Pinpoint the cell where the given text exists, returning its [X, Y] midpoint coordinate. 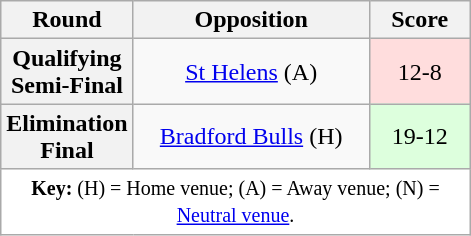
St Helens (A) [251, 72]
Key: (H) = Home venue; (A) = Away venue; (N) = Neutral venue. [236, 202]
Round [67, 20]
Qualifying Semi-Final [67, 72]
Score [420, 20]
Elimination Final [67, 136]
19-12 [420, 136]
Bradford Bulls (H) [251, 136]
Opposition [251, 20]
12-8 [420, 72]
